Search for the cell housing the specified text and yield its (x, y) center coordinate. 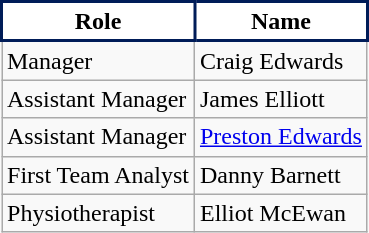
Physiotherapist (98, 213)
James Elliott (280, 99)
Danny Barnett (280, 175)
Preston Edwards (280, 137)
Elliot McEwan (280, 213)
First Team Analyst (98, 175)
Name (280, 22)
Manager (98, 60)
Craig Edwards (280, 60)
Role (98, 22)
